Pinpoint the cell where the given text exists, returning its (X, Y) midpoint coordinate. 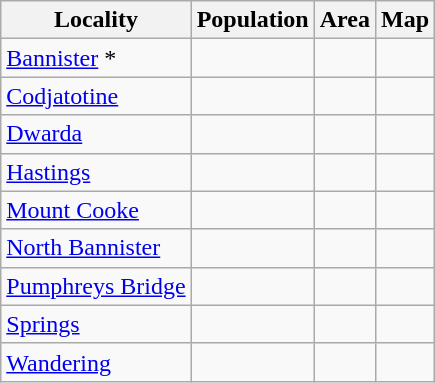
Locality (96, 20)
Codjatotine (96, 96)
Wandering (96, 362)
Dwarda (96, 134)
Map (404, 20)
Hastings (96, 172)
Population (252, 20)
Area (344, 20)
Pumphreys Bridge (96, 286)
Bannister * (96, 58)
North Bannister (96, 248)
Mount Cooke (96, 210)
Springs (96, 324)
